Provide the [X, Y] coordinate of the cell's center where the given text is located.  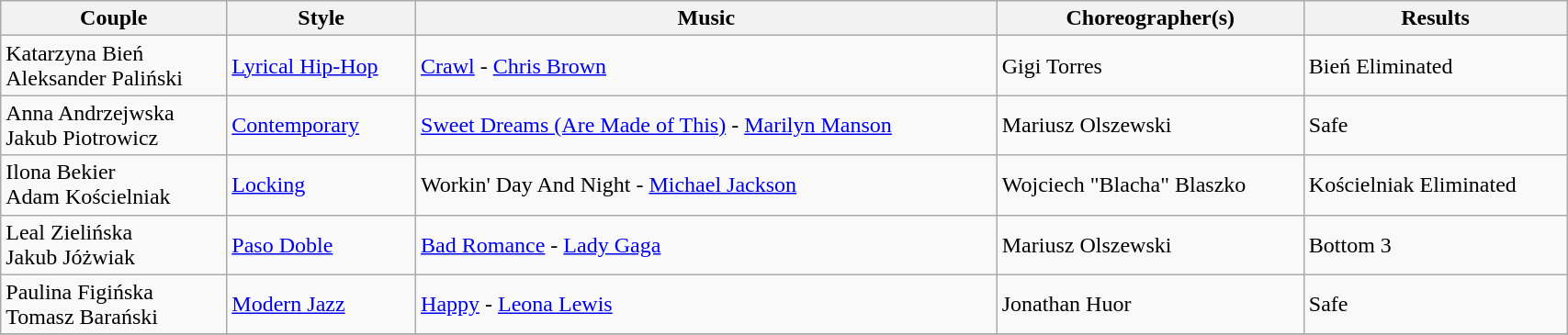
Wojciech "Blacha" Blaszko [1150, 185]
Leal ZielińskaJakub Jóżwiak [114, 244]
Locking [321, 185]
Anna AndrzejwskaJakub Piotrowicz [114, 125]
Bad Romance - Lady Gaga [707, 244]
Choreographer(s) [1150, 18]
Music [707, 18]
Kościelniak Eliminated [1435, 185]
Bottom 3 [1435, 244]
Paso Doble [321, 244]
Gigi Torres [1150, 66]
Crawl - Chris Brown [707, 66]
Modern Jazz [321, 305]
Couple [114, 18]
Paulina FigińskaTomasz Barański [114, 305]
Results [1435, 18]
Workin' Day And Night - Michael Jackson [707, 185]
Happy - Leona Lewis [707, 305]
Bień Eliminated [1435, 66]
Style [321, 18]
Jonathan Huor [1150, 305]
Ilona BekierAdam Kościelniak [114, 185]
Contemporary [321, 125]
Katarzyna BieńAleksander Paliński [114, 66]
Sweet Dreams (Are Made of This) - Marilyn Manson [707, 125]
Lyrical Hip-Hop [321, 66]
